Find where the given text appears and provide that cell's center as (x, y) coordinate. 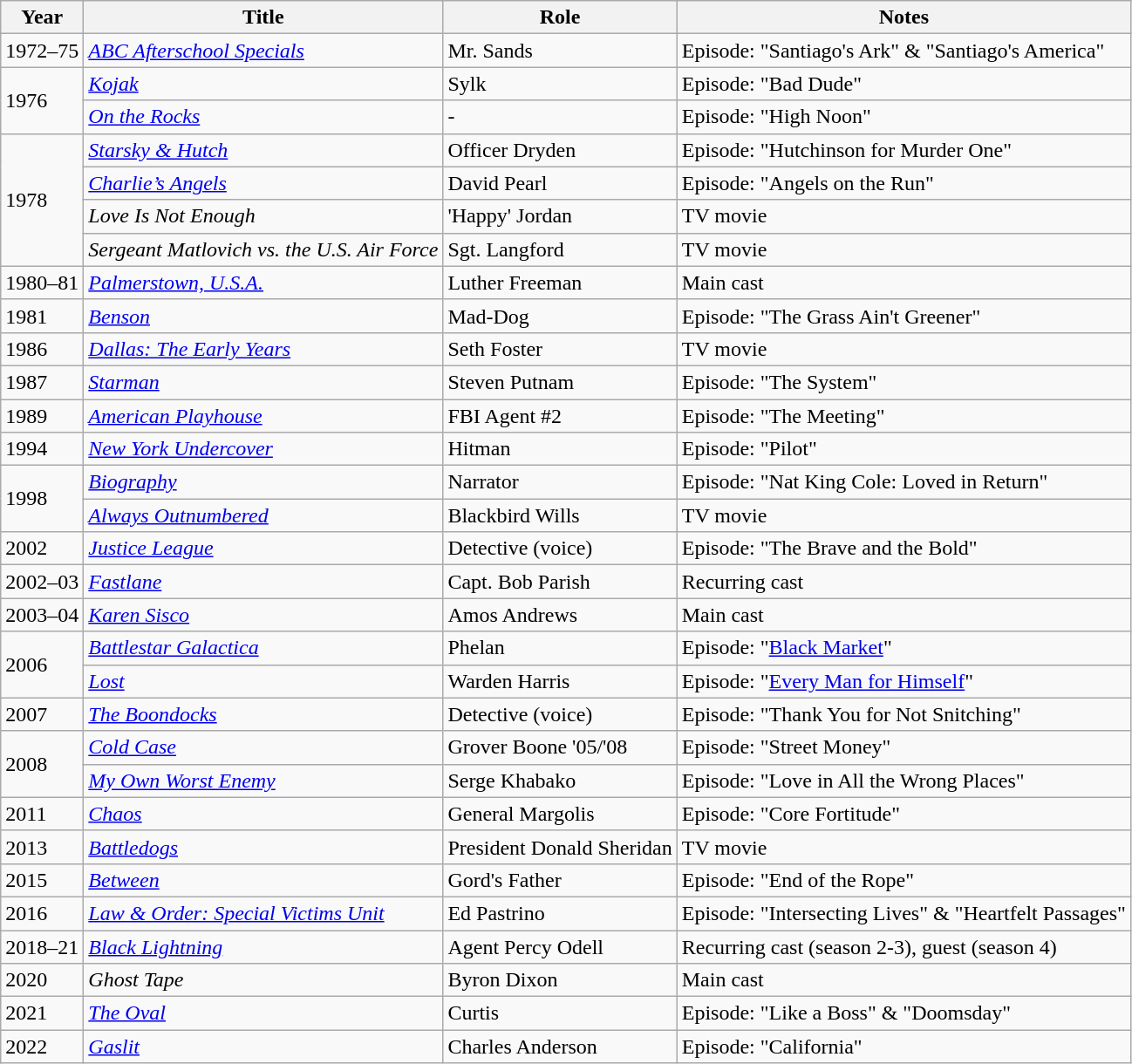
1972–75 (42, 51)
David Pearl (560, 183)
Episode: "Love in All the Wrong Places" (904, 781)
Starsky & Hutch (263, 150)
Serge Khabako (560, 781)
Mr. Sands (560, 51)
Hitman (560, 449)
Steven Putnam (560, 382)
Recurring cast (season 2-3), guest (season 4) (904, 946)
Episode: "The Grass Ain't Greener" (904, 316)
Battlestar Galactica (263, 648)
Episode: "Bad Dude" (904, 84)
2021 (42, 1013)
Role (560, 17)
Charlie’s Angels (263, 183)
ABC Afterschool Specials (263, 51)
Lost (263, 681)
American Playhouse (263, 416)
2003–04 (42, 615)
Episode: "Core Fortitude" (904, 814)
Ed Pastrino (560, 913)
1986 (42, 349)
Benson (263, 316)
1981 (42, 316)
2015 (42, 880)
President Donald Sheridan (560, 847)
2006 (42, 665)
Dallas: The Early Years (263, 349)
2002–03 (42, 582)
FBI Agent #2 (560, 416)
Recurring cast (904, 582)
Gord's Father (560, 880)
Blackbird Wills (560, 515)
Notes (904, 17)
Episode: "Pilot" (904, 449)
Agent Percy Odell (560, 946)
Episode: "End of the Rope" (904, 880)
Episode: "Nat King Cole: Loved in Return" (904, 482)
Episode: "California" (904, 1047)
Black Lightning (263, 946)
2018–21 (42, 946)
2020 (42, 980)
Narrator (560, 482)
2007 (42, 714)
Episode: "Intersecting Lives" & "Heartfelt Passages" (904, 913)
Fastlane (263, 582)
1994 (42, 449)
My Own Worst Enemy (263, 781)
Amos Andrews (560, 615)
Episode: "High Noon" (904, 117)
1980–81 (42, 283)
2011 (42, 814)
2022 (42, 1047)
Episode: "Thank You for Not Snitching" (904, 714)
General Margolis (560, 814)
Starman (263, 382)
1998 (42, 499)
Cold Case (263, 747)
Karen Sisco (263, 615)
Sergeant Matlovich vs. the U.S. Air Force (263, 249)
2016 (42, 913)
The Oval (263, 1013)
Officer Dryden (560, 150)
'Happy' Jordan (560, 216)
- (560, 117)
2002 (42, 549)
Title (263, 17)
Chaos (263, 814)
Byron Dixon (560, 980)
Biography (263, 482)
Episode: "The System" (904, 382)
Curtis (560, 1013)
1976 (42, 100)
Episode: "Angels on the Run" (904, 183)
Justice League (263, 549)
Capt. Bob Parish (560, 582)
Episode: "The Meeting" (904, 416)
Episode: "Street Money" (904, 747)
Gaslit (263, 1047)
Battledogs (263, 847)
Seth Foster (560, 349)
2008 (42, 764)
New York Undercover (263, 449)
Episode: "The Brave and the Bold" (904, 549)
1989 (42, 416)
Warden Harris (560, 681)
The Boondocks (263, 714)
Charles Anderson (560, 1047)
1978 (42, 200)
Luther Freeman (560, 283)
Phelan (560, 648)
Between (263, 880)
Love Is Not Enough (263, 216)
Palmerstown, U.S.A. (263, 283)
Always Outnumbered (263, 515)
Year (42, 17)
1987 (42, 382)
Kojak (263, 84)
Episode: "Like a Boss" & "Doomsday" (904, 1013)
Mad-Dog (560, 316)
2013 (42, 847)
Law & Order: Special Victims Unit (263, 913)
Episode: "Santiago's Ark" & "Santiago's America" (904, 51)
Sylk (560, 84)
Grover Boone '05/'08 (560, 747)
Episode: "Every Man for Himself" (904, 681)
Ghost Tape (263, 980)
Episode: "Black Market" (904, 648)
Sgt. Langford (560, 249)
On the Rocks (263, 117)
Episode: "Hutchinson for Murder One" (904, 150)
